Return the (X, Y) coordinate for the center point of the cell that contains the specified text.  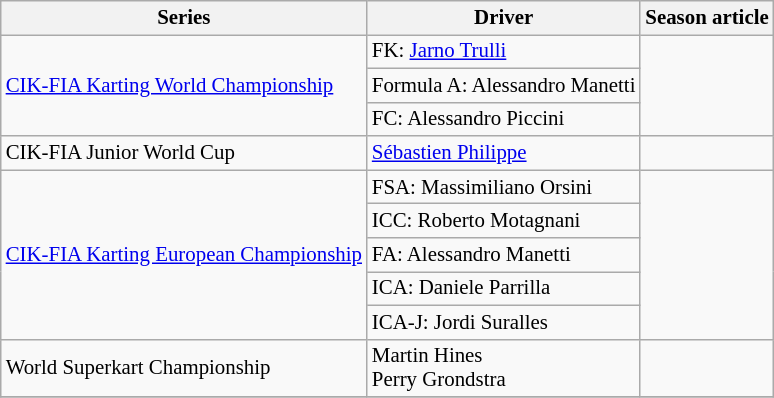
CIK-FIA Junior World Cup (184, 153)
FC: Alessandro Piccini (504, 119)
CIK-FIA Karting World Championship (184, 85)
Series (184, 18)
ICC: Roberto Motagnani (504, 221)
Driver (504, 18)
ICA: Daniele Parrilla (504, 288)
Sébastien Philippe (504, 153)
ICA-J: Jordi Suralles (504, 322)
Formula A: Alessandro Manetti (504, 85)
FA: Alessandro Manetti (504, 255)
Season article (706, 18)
FK: Jarno Trulli (504, 51)
CIK-FIA Karting European Championship (184, 254)
FSA: Massimiliano Orsini (504, 187)
Martin Hines Perry Grondstra (504, 368)
World Superkart Championship (184, 368)
